Identify which cell holds the provided text, then report its (X, Y) central coordinate. 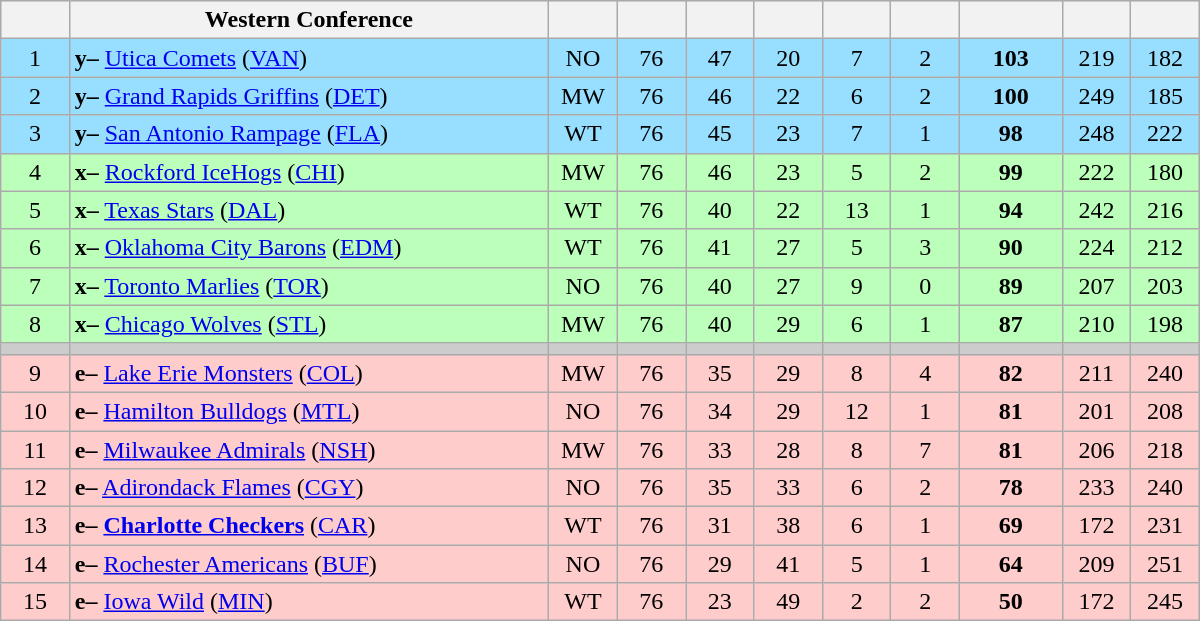
x– Toronto Marlies (TOR) (308, 286)
Western Conference (308, 20)
e– Lake Erie Monsters (COL) (308, 373)
e– Charlotte Checkers (CAR) (308, 526)
201 (1096, 411)
e– Adirondack Flames (CGY) (308, 488)
203 (1166, 286)
219 (1096, 58)
216 (1166, 210)
185 (1166, 96)
245 (1166, 602)
34 (720, 411)
y– San Antonio Rampage (FLA) (308, 134)
89 (1010, 286)
64 (1010, 564)
208 (1166, 411)
69 (1010, 526)
249 (1096, 96)
e– Milwaukee Admirals (NSH) (308, 449)
15 (35, 602)
y– Utica Comets (VAN) (308, 58)
182 (1166, 58)
211 (1096, 373)
38 (788, 526)
0 (925, 286)
233 (1096, 488)
e– Iowa Wild (MIN) (308, 602)
45 (720, 134)
31 (720, 526)
e– Rochester Americans (BUF) (308, 564)
103 (1010, 58)
x– Chicago Wolves (STL) (308, 324)
82 (1010, 373)
94 (1010, 210)
99 (1010, 172)
50 (1010, 602)
90 (1010, 248)
e– Hamilton Bulldogs (MTL) (308, 411)
47 (720, 58)
87 (1010, 324)
209 (1096, 564)
10 (35, 411)
206 (1096, 449)
218 (1166, 449)
212 (1166, 248)
198 (1166, 324)
28 (788, 449)
210 (1096, 324)
x– Texas Stars (DAL) (308, 210)
14 (35, 564)
x– Rockford IceHogs (CHI) (308, 172)
224 (1096, 248)
242 (1096, 210)
248 (1096, 134)
11 (35, 449)
98 (1010, 134)
100 (1010, 96)
180 (1166, 172)
x– Oklahoma City Barons (EDM) (308, 248)
231 (1166, 526)
78 (1010, 488)
49 (788, 602)
20 (788, 58)
y– Grand Rapids Griffins (DET) (308, 96)
251 (1166, 564)
207 (1096, 286)
